Return the [x, y] coordinate for the center point of the cell that contains the specified text.  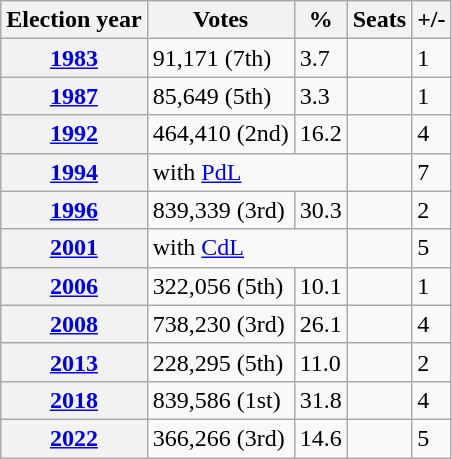
2018 [74, 400]
839,586 (1st) [220, 400]
with CdL [247, 248]
7 [432, 172]
3.7 [320, 58]
% [320, 20]
228,295 (5th) [220, 362]
1987 [74, 96]
30.3 [320, 210]
1992 [74, 134]
366,266 (3rd) [220, 438]
Election year [74, 20]
2001 [74, 248]
839,339 (3rd) [220, 210]
91,171 (7th) [220, 58]
Seats [379, 20]
1994 [74, 172]
2008 [74, 324]
16.2 [320, 134]
1983 [74, 58]
738,230 (3rd) [220, 324]
1996 [74, 210]
2013 [74, 362]
Votes [220, 20]
14.6 [320, 438]
10.1 [320, 286]
26.1 [320, 324]
2006 [74, 286]
464,410 (2nd) [220, 134]
11.0 [320, 362]
3.3 [320, 96]
2022 [74, 438]
31.8 [320, 400]
85,649 (5th) [220, 96]
+/- [432, 20]
with PdL [247, 172]
322,056 (5th) [220, 286]
